Scan for the cell matching the given text and deliver its [X, Y] coordinate at center. 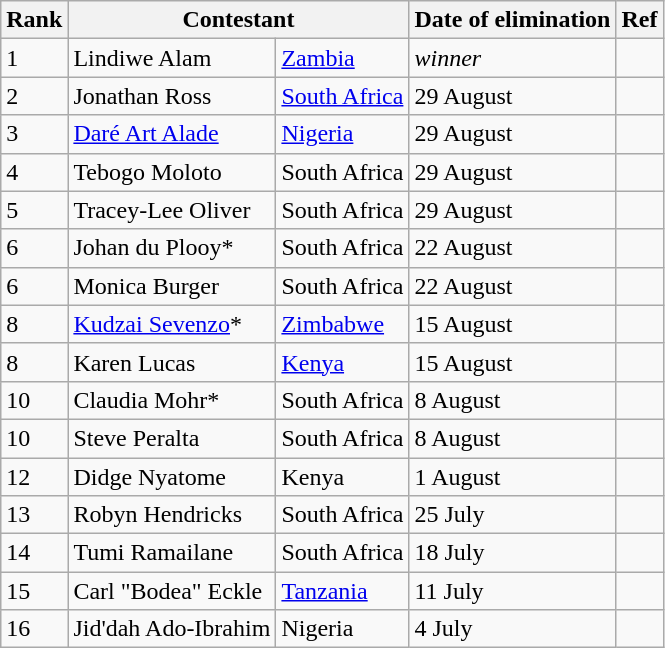
2 [34, 96]
Carl "Bodea" Eckle [172, 591]
Robyn Hendricks [172, 515]
Daré Art Alade [172, 134]
Steve Peralta [172, 438]
1 August [512, 477]
18 July [512, 553]
16 [34, 629]
Tanzania [342, 591]
1 [34, 58]
Tracey-Lee Oliver [172, 210]
Karen Lucas [172, 362]
3 [34, 134]
Kudzai Sevenzo* [172, 324]
Zambia [342, 58]
15 [34, 591]
Lindiwe Alam [172, 58]
Claudia Mohr* [172, 400]
13 [34, 515]
12 [34, 477]
Contestant [238, 20]
Rank [34, 20]
Ref [640, 20]
Johan du Plooy* [172, 248]
Tumi Ramailane [172, 553]
14 [34, 553]
Didge Nyatome [172, 477]
5 [34, 210]
25 July [512, 515]
Monica Burger [172, 286]
Zimbabwe [342, 324]
4 July [512, 629]
Tebogo Moloto [172, 172]
11 July [512, 591]
Date of elimination [512, 20]
winner [512, 58]
Jid'dah Ado-Ibrahim [172, 629]
4 [34, 172]
Jonathan Ross [172, 96]
